Pinpoint the cell where the given text exists, returning its (X, Y) midpoint coordinate. 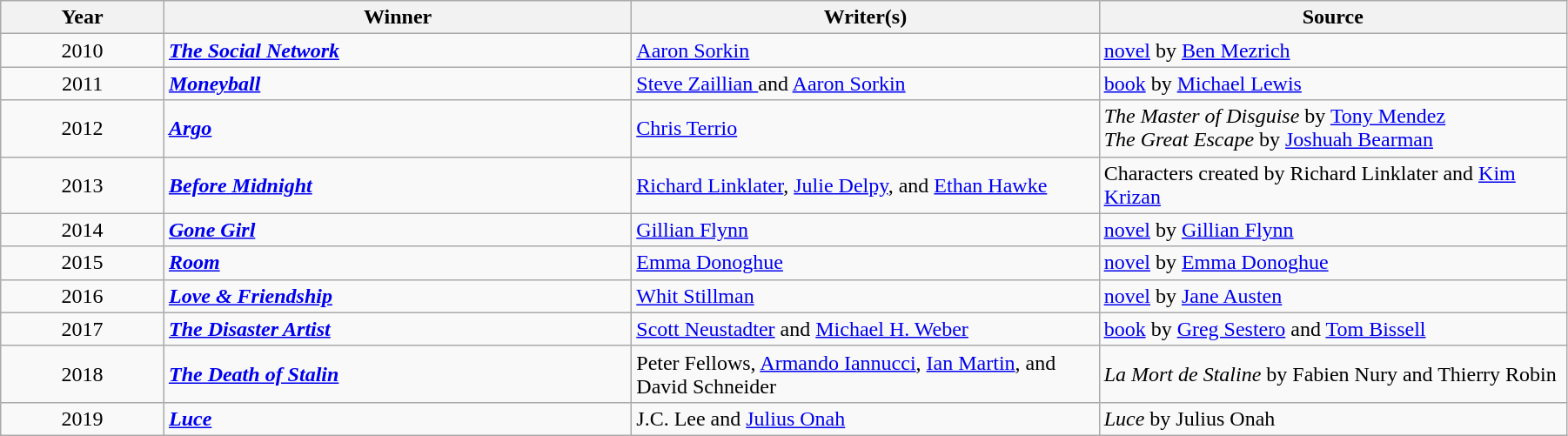
2010 (83, 50)
Love & Friendship (397, 296)
2011 (83, 84)
The Death of Stalin (397, 374)
Source (1333, 17)
Richard Linklater, Julie Delpy, and Ethan Hawke (865, 184)
Year (83, 17)
2013 (83, 184)
Scott Neustadter and Michael H. Weber (865, 329)
Gillian Flynn (865, 230)
novel by Gillian Flynn (1333, 230)
novel by Ben Mezrich (1333, 50)
novel by Emma Donoghue (1333, 263)
2014 (83, 230)
book by Greg Sestero and Tom Bissell (1333, 329)
novel by Jane Austen (1333, 296)
Characters created by Richard Linklater and Kim Krizan (1333, 184)
The Social Network (397, 50)
Gone Girl (397, 230)
Peter Fellows, Armando Iannucci, Ian Martin, and David Schneider (865, 374)
Chris Terrio (865, 129)
Luce (397, 419)
J.C. Lee and Julius Onah (865, 419)
Whit Stillman (865, 296)
2017 (83, 329)
book by Michael Lewis (1333, 84)
The Disaster Artist (397, 329)
2019 (83, 419)
Before Midnight (397, 184)
Luce by Julius Onah (1333, 419)
2012 (83, 129)
Argo (397, 129)
Steve Zaillian and Aaron Sorkin (865, 84)
Winner (397, 17)
2016 (83, 296)
Aaron Sorkin (865, 50)
The Master of Disguise by Tony MendezThe Great Escape by Joshuah Bearman (1333, 129)
Room (397, 263)
2015 (83, 263)
La Mort de Staline by Fabien Nury and Thierry Robin (1333, 374)
Writer(s) (865, 17)
Emma Donoghue (865, 263)
Moneyball (397, 84)
2018 (83, 374)
